Determine the (x, y) coordinate at the center of the cell enclosing the given text.  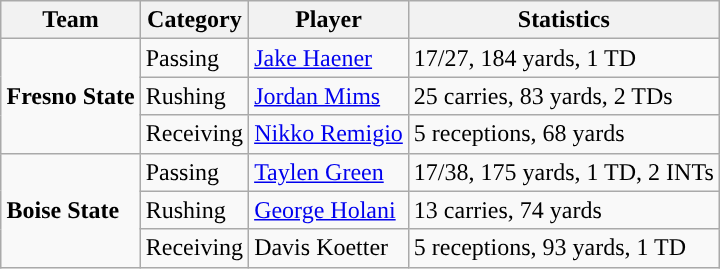
5 receptions, 68 yards (564, 134)
Taylen Green (329, 172)
Davis Koetter (329, 248)
Nikko Remigio (329, 134)
George Holani (329, 210)
17/27, 184 yards, 1 TD (564, 58)
13 carries, 74 yards (564, 210)
Category (194, 20)
Boise State (70, 210)
25 carries, 83 yards, 2 TDs (564, 96)
17/38, 175 yards, 1 TD, 2 INTs (564, 172)
5 receptions, 93 yards, 1 TD (564, 248)
Fresno State (70, 96)
Jordan Mims (329, 96)
Statistics (564, 20)
Team (70, 20)
Jake Haener (329, 58)
Player (329, 20)
